Output the [x, y] coordinate of the center of the cell containing the given text.  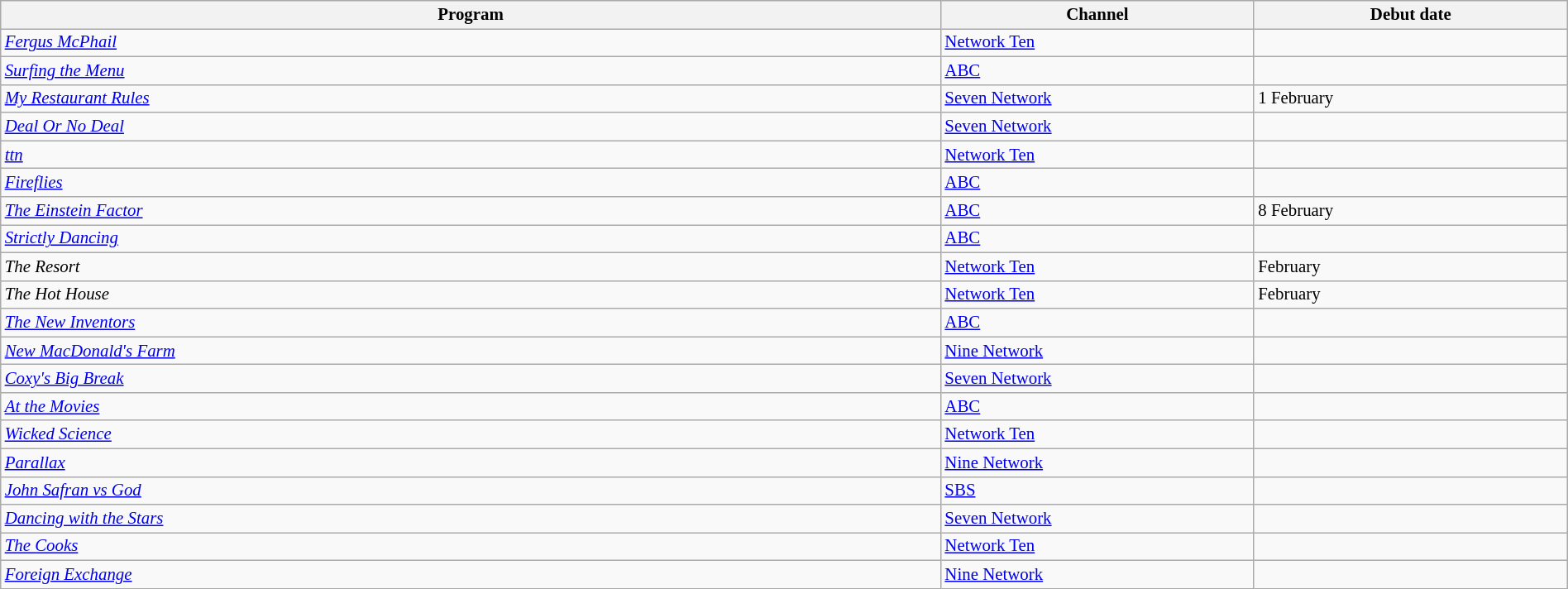
Surfing the Menu [471, 70]
At the Movies [471, 406]
Coxy's Big Break [471, 379]
The New Inventors [471, 323]
ttn [471, 155]
SBS [1097, 491]
1 February [1411, 98]
Fireflies [471, 183]
Deal Or No Deal [471, 127]
New MacDonald's Farm [471, 351]
Foreign Exchange [471, 575]
The Resort [471, 266]
Debut date [1411, 15]
Dancing with the Stars [471, 519]
8 February [1411, 211]
John Safran vs God [471, 491]
Strictly Dancing [471, 238]
Wicked Science [471, 434]
Fergus McPhail [471, 42]
Channel [1097, 15]
The Cooks [471, 547]
Parallax [471, 462]
The Einstein Factor [471, 211]
Program [471, 15]
My Restaurant Rules [471, 98]
The Hot House [471, 294]
